Pinpoint the cell where the given text exists, returning its [x, y] midpoint coordinate. 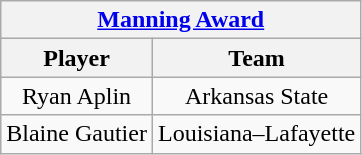
Arkansas State [256, 96]
Ryan Aplin [77, 96]
Blaine Gautier [77, 134]
Manning Award [181, 20]
Team [256, 58]
Louisiana–Lafayette [256, 134]
Player [77, 58]
